Extract the (x, y) coordinate from the center of the cell holding the provided text.  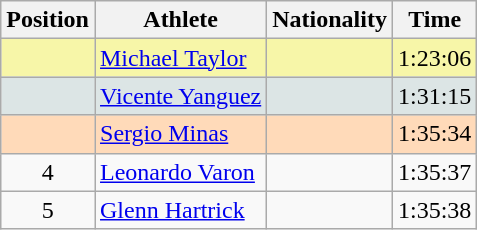
Position (48, 20)
1:23:06 (434, 58)
1:35:37 (434, 172)
Michael Taylor (180, 58)
Vicente Yanguez (180, 96)
Sergio Minas (180, 134)
Athlete (180, 20)
Glenn Hartrick (180, 210)
1:35:34 (434, 134)
1:31:15 (434, 96)
4 (48, 172)
1:35:38 (434, 210)
Time (434, 20)
5 (48, 210)
Nationality (330, 20)
Leonardo Varon (180, 172)
